Scan for the cell matching the given text and deliver its (x, y) coordinate at center. 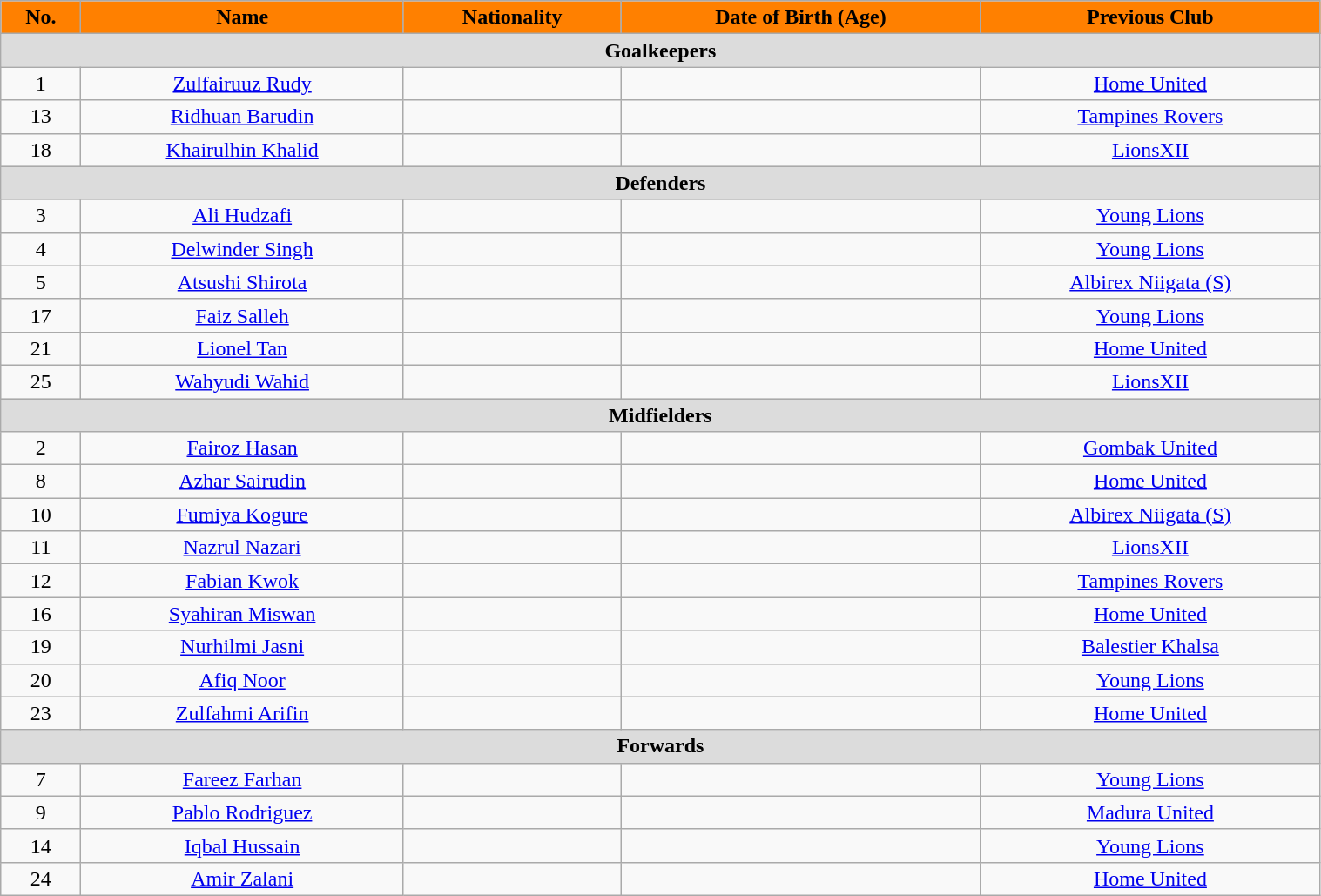
Date of Birth (Age) (801, 17)
11 (41, 548)
Forwards (660, 746)
Zulfahmi Arifin (242, 713)
Syahiran Miswan (242, 614)
24 (41, 879)
Pablo Rodriguez (242, 812)
14 (41, 845)
1 (41, 84)
Wahyudi Wahid (242, 381)
Defenders (660, 183)
8 (41, 482)
Ali Hudzafi (242, 216)
Midfielders (660, 415)
Faiz Salleh (242, 315)
23 (41, 713)
Nazrul Nazari (242, 548)
Fareez Farhan (242, 779)
2 (41, 448)
Gombak United (1150, 448)
Fairoz Hasan (242, 448)
Balestier Khalsa (1150, 647)
4 (41, 249)
20 (41, 680)
3 (41, 216)
13 (41, 117)
Name (242, 17)
17 (41, 315)
No. (41, 17)
Khairulhin Khalid (242, 150)
Amir Zalani (242, 879)
9 (41, 812)
Fumiya Kogure (242, 515)
Azhar Sairudin (242, 482)
Atsushi Shirota (242, 282)
12 (41, 581)
16 (41, 614)
18 (41, 150)
Madura United (1150, 812)
Previous Club (1150, 17)
Iqbal Hussain (242, 845)
Fabian Kwok (242, 581)
7 (41, 779)
5 (41, 282)
Delwinder Singh (242, 249)
Ridhuan Barudin (242, 117)
Goalkeepers (660, 51)
Afiq Noor (242, 680)
Nationality (512, 17)
Nurhilmi Jasni (242, 647)
21 (41, 348)
Lionel Tan (242, 348)
10 (41, 515)
19 (41, 647)
Zulfairuuz Rudy (242, 84)
25 (41, 381)
